Provide the (x, y) coordinate of the cell's center where the given text is located.  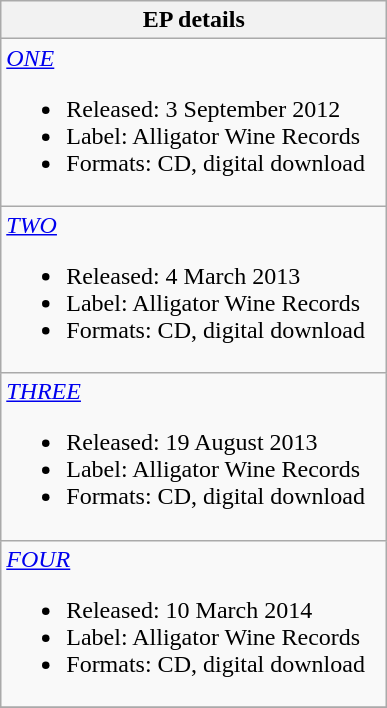
FOURReleased: 10 March 2014Label: Alligator Wine RecordsFormats: CD, digital download (194, 624)
THREEReleased: 19 August 2013Label: Alligator Wine RecordsFormats: CD, digital download (194, 456)
TWOReleased: 4 March 2013Label: Alligator Wine RecordsFormats: CD, digital download (194, 290)
ONEReleased: 3 September 2012Label: Alligator Wine RecordsFormats: CD, digital download (194, 122)
EP details (194, 20)
